Detect which cell encompasses the target text, then output its (x, y) center coordinate. 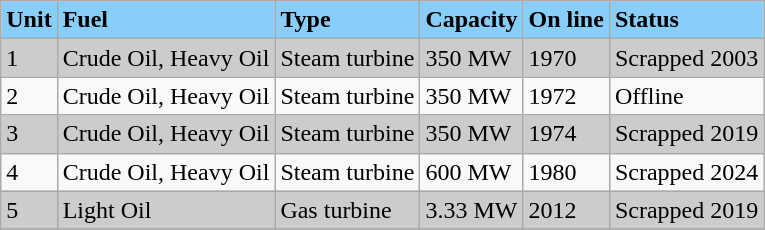
Scrapped 2003 (686, 58)
Gas turbine (348, 210)
2012 (566, 210)
Scrapped 2024 (686, 172)
Fuel (166, 20)
4 (29, 172)
On line (566, 20)
1972 (566, 96)
3.33 MW (472, 210)
Capacity (472, 20)
2 (29, 96)
600 MW (472, 172)
Status (686, 20)
1970 (566, 58)
3 (29, 134)
Light Oil (166, 210)
1974 (566, 134)
Offline (686, 96)
Unit (29, 20)
5 (29, 210)
1 (29, 58)
Type (348, 20)
1980 (566, 172)
